Return the (X, Y) coordinate for the center point of the cell that contains the specified text.  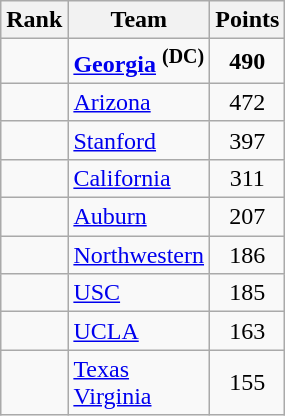
USC (139, 293)
Team (139, 20)
Northwestern (139, 255)
UCLA (139, 331)
Arizona (139, 102)
397 (248, 140)
186 (248, 255)
California (139, 178)
490 (248, 62)
Auburn (139, 217)
Georgia (DC) (139, 62)
185 (248, 293)
Rank (34, 20)
311 (248, 178)
Stanford (139, 140)
163 (248, 331)
TexasVirginia (139, 382)
472 (248, 102)
Points (248, 20)
207 (248, 217)
155 (248, 382)
